Capture the cell that displays the provided text and extract its (x, y) central coordinate. 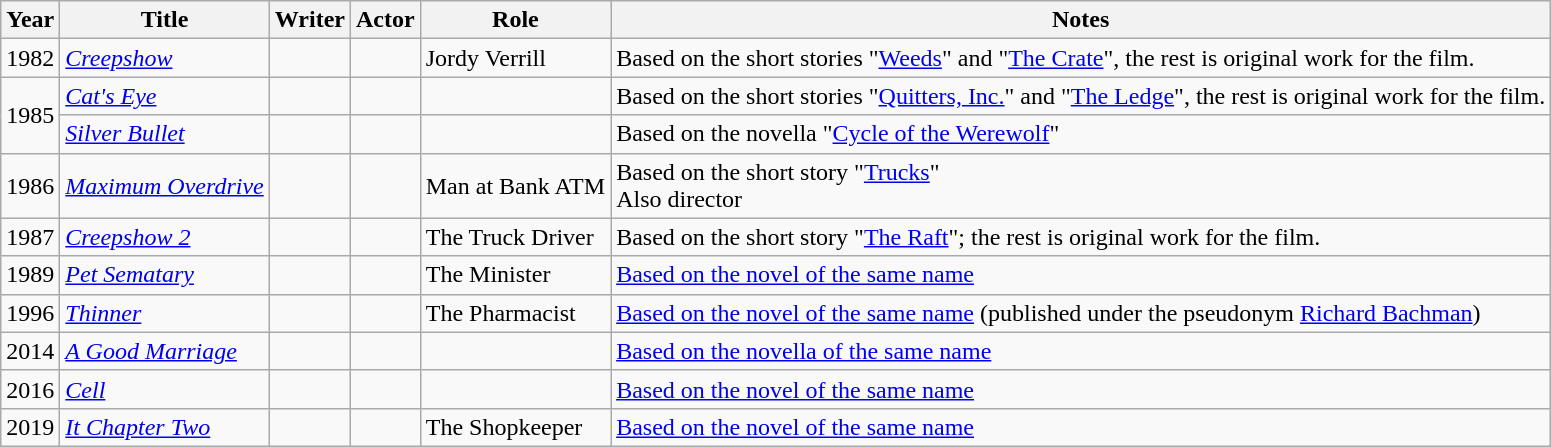
Year (30, 20)
The Truck Driver (515, 237)
Writer (310, 20)
Creepshow 2 (164, 237)
The Pharmacist (515, 313)
2019 (30, 427)
The Shopkeeper (515, 427)
Man at Bank ATM (515, 186)
Cell (164, 389)
Thinner (164, 313)
1996 (30, 313)
Based on the short stories "Quitters, Inc." and "The Ledge", the rest is original work for the film. (1081, 96)
Title (164, 20)
Jordy Verrill (515, 58)
Actor (386, 20)
Cat's Eye (164, 96)
1989 (30, 275)
Based on the short stories "Weeds" and "The Crate", the rest is original work for the film. (1081, 58)
Based on the novel of the same name (published under the pseudonym Richard Bachman) (1081, 313)
Based on the short story "Trucks"Also director (1081, 186)
Maximum Overdrive (164, 186)
Based on the novella "Cycle of the Werewolf" (1081, 134)
2014 (30, 351)
1987 (30, 237)
A Good Marriage (164, 351)
Creepshow (164, 58)
1985 (30, 115)
2016 (30, 389)
Pet Sematary (164, 275)
1986 (30, 186)
The Minister (515, 275)
Notes (1081, 20)
Silver Bullet (164, 134)
It Chapter Two (164, 427)
Based on the short story "The Raft"; the rest is original work for the film. (1081, 237)
1982 (30, 58)
Based on the novella of the same name (1081, 351)
Role (515, 20)
